Detect which cell encompasses the target text, then output its (x, y) center coordinate. 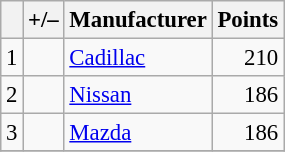
Nissan (138, 95)
2 (12, 95)
Mazda (138, 133)
210 (248, 58)
1 (12, 58)
Cadillac (138, 58)
Points (248, 20)
3 (12, 133)
+/– (44, 20)
Manufacturer (138, 20)
